Extract the (X, Y) coordinate from the center of the cell holding the provided text.  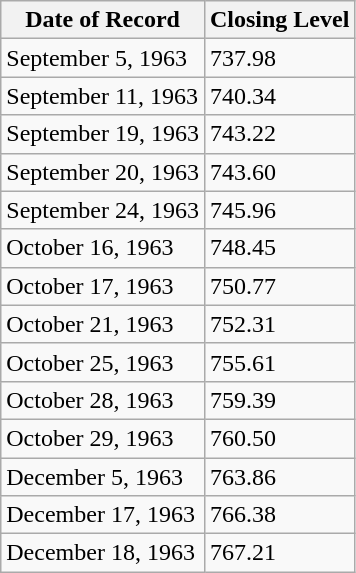
763.86 (279, 477)
October 28, 1963 (103, 400)
September 20, 1963 (103, 172)
September 11, 1963 (103, 96)
October 21, 1963 (103, 324)
October 16, 1963 (103, 248)
743.60 (279, 172)
December 5, 1963 (103, 477)
748.45 (279, 248)
760.50 (279, 438)
October 25, 1963 (103, 362)
759.39 (279, 400)
740.34 (279, 96)
Date of Record (103, 20)
752.31 (279, 324)
Closing Level (279, 20)
767.21 (279, 553)
September 5, 1963 (103, 58)
745.96 (279, 210)
October 17, 1963 (103, 286)
737.98 (279, 58)
December 18, 1963 (103, 553)
743.22 (279, 134)
766.38 (279, 515)
September 24, 1963 (103, 210)
October 29, 1963 (103, 438)
755.61 (279, 362)
750.77 (279, 286)
September 19, 1963 (103, 134)
December 17, 1963 (103, 515)
